For the text-containing cell, return its midpoint in (x, y) coordinate format. 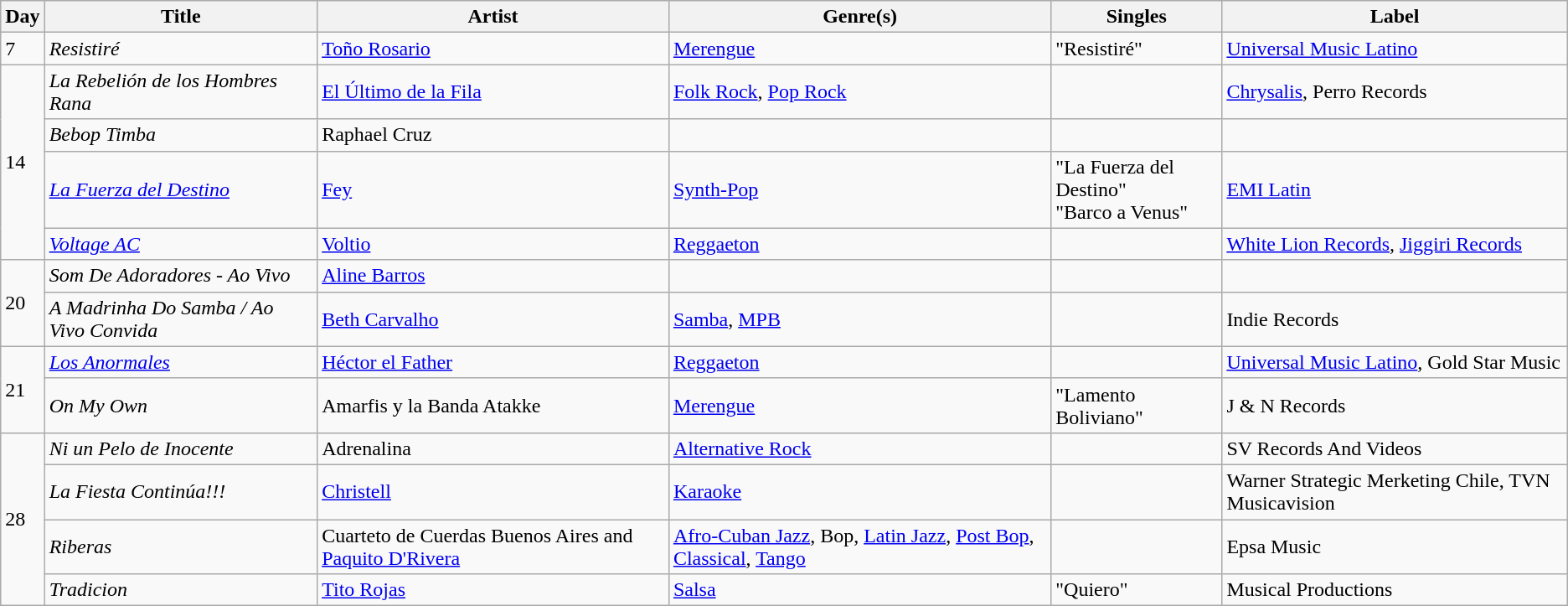
Warner Strategic Merketing Chile, TVN Musicavision (1395, 491)
Héctor el Father (493, 362)
Label (1395, 17)
Artist (493, 17)
Christell (493, 491)
Resistiré (181, 49)
J & N Records (1395, 406)
Singles (1137, 17)
Synth-Pop (859, 189)
Los Anormales (181, 362)
Title (181, 17)
Epsa Music (1395, 546)
Alternative Rock (859, 448)
Adrenalina (493, 448)
Riberas (181, 546)
21 (23, 389)
Tito Rojas (493, 590)
Indie Records (1395, 319)
Karaoke (859, 491)
Salsa (859, 590)
Day (23, 17)
Universal Music Latino (1395, 49)
SV Records And Videos (1395, 448)
On My Own (181, 406)
28 (23, 519)
Tradicion (181, 590)
Musical Productions (1395, 590)
Bebop Timba (181, 135)
El Último de la Fila (493, 92)
"La Fuerza del Destino""Barco a Venus" (1137, 189)
Voltio (493, 244)
Folk Rock, Pop Rock (859, 92)
14 (23, 163)
Cuarteto de Cuerdas Buenos Aires and Paquito D'Rivera (493, 546)
White Lion Records, Jiggiri Records (1395, 244)
La Rebelión de los Hombres Rana (181, 92)
Samba, MPB (859, 319)
Amarfis y la Banda Atakke (493, 406)
"Resistiré" (1137, 49)
"Lamento Boliviano" (1137, 406)
EMI Latin (1395, 189)
Afro-Cuban Jazz, Bop, Latin Jazz, Post Bop, Classical, Tango (859, 546)
Voltage AC (181, 244)
Beth Carvalho (493, 319)
Universal Music Latino, Gold Star Music (1395, 362)
Toño Rosario (493, 49)
Genre(s) (859, 17)
Raphael Cruz (493, 135)
7 (23, 49)
Fey (493, 189)
Ni un Pelo de Inocente (181, 448)
La Fuerza del Destino (181, 189)
"Quiero" (1137, 590)
Som De Adoradores - Ao Vivo (181, 276)
La Fiesta Continúa!!! (181, 491)
Aline Barros (493, 276)
Chrysalis, Perro Records (1395, 92)
20 (23, 303)
A Madrinha Do Samba / Ao Vivo Convida (181, 319)
